Locate the cell with the specified text and output its (x, y) center coordinate. 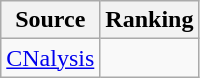
Source (50, 20)
CNalysis (50, 58)
Ranking (150, 20)
